Search for the cell housing the specified text and yield its (x, y) center coordinate. 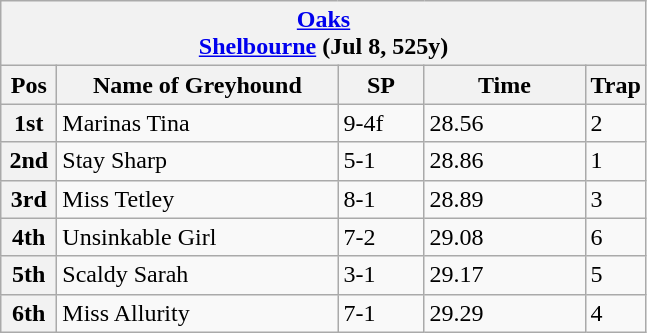
5th (29, 275)
1 (616, 161)
Pos (29, 85)
1st (29, 123)
3rd (29, 199)
28.89 (504, 199)
28.56 (504, 123)
9-4f (381, 123)
SP (381, 85)
6th (29, 313)
Name of Greyhound (198, 85)
28.86 (504, 161)
Miss Tetley (198, 199)
7-1 (381, 313)
5 (616, 275)
Marinas Tina (198, 123)
Time (504, 85)
7-2 (381, 237)
8-1 (381, 199)
6 (616, 237)
2nd (29, 161)
3-1 (381, 275)
2 (616, 123)
29.17 (504, 275)
Miss Allurity (198, 313)
29.08 (504, 237)
Oaks Shelbourne (Jul 8, 525y) (324, 34)
5-1 (381, 161)
Trap (616, 85)
4 (616, 313)
3 (616, 199)
4th (29, 237)
Stay Sharp (198, 161)
29.29 (504, 313)
Unsinkable Girl (198, 237)
Scaldy Sarah (198, 275)
